Identify which cell holds the provided text, then report its (X, Y) central coordinate. 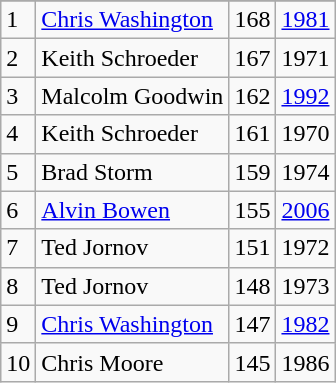
167 (252, 58)
7 (18, 248)
145 (252, 362)
1970 (306, 134)
1974 (306, 172)
6 (18, 210)
151 (252, 248)
1982 (306, 324)
3 (18, 96)
Alvin Bowen (132, 210)
1992 (306, 96)
161 (252, 134)
1972 (306, 248)
162 (252, 96)
10 (18, 362)
155 (252, 210)
2006 (306, 210)
1981 (306, 20)
1973 (306, 286)
1986 (306, 362)
1 (18, 20)
Malcolm Goodwin (132, 96)
159 (252, 172)
5 (18, 172)
8 (18, 286)
4 (18, 134)
148 (252, 286)
168 (252, 20)
Chris Moore (132, 362)
9 (18, 324)
2 (18, 58)
147 (252, 324)
1971 (306, 58)
Brad Storm (132, 172)
